Capture the cell that displays the provided text and extract its [X, Y] central coordinate. 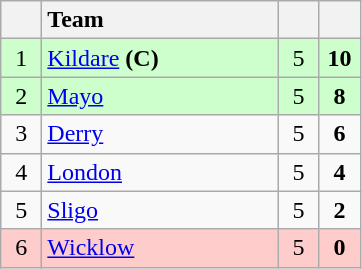
0 [340, 248]
1 [22, 58]
10 [340, 58]
Derry [160, 134]
Kildare (C) [160, 58]
Wicklow [160, 248]
Sligo [160, 210]
Team [160, 20]
London [160, 172]
3 [22, 134]
Mayo [160, 96]
8 [340, 96]
